Return the (x, y) coordinate for the center point of the cell that contains the specified text.  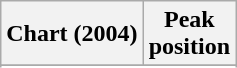
Chart (2004) (72, 34)
Peakposition (189, 34)
